Return the [X, Y] coordinate for the center point of the cell that contains the specified text.  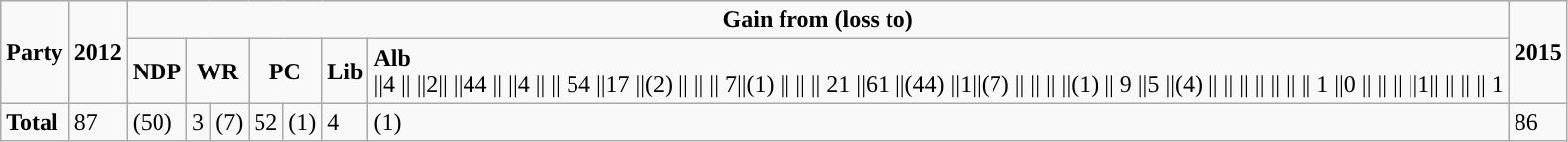
Gain from (loss to) [818, 20]
87 [97, 122]
86 [1537, 122]
2012 [97, 52]
WR [218, 71]
(7) [230, 122]
PC [285, 71]
2015 [1537, 52]
Total [35, 122]
52 [265, 122]
4 [345, 122]
Lib [345, 71]
Party [35, 52]
3 [198, 122]
NDP [157, 71]
(50) [157, 122]
